Scan for the cell matching the given text and deliver its [x, y] coordinate at center. 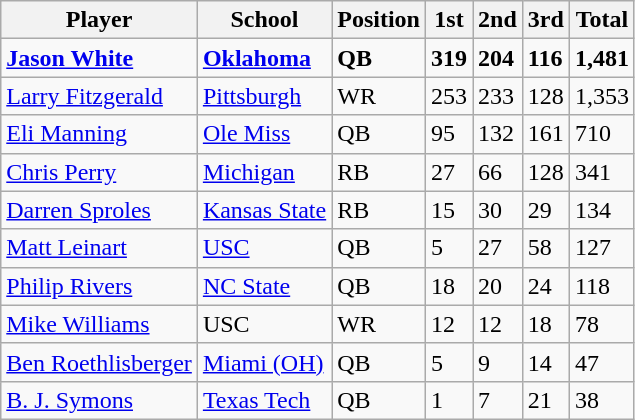
1,353 [602, 96]
1,481 [602, 58]
Oklahoma [264, 58]
319 [448, 58]
Pittsburgh [264, 96]
Player [100, 20]
161 [546, 134]
20 [498, 286]
30 [498, 210]
66 [498, 172]
7 [498, 400]
118 [602, 286]
Darren Sproles [100, 210]
Jason White [100, 58]
Miami (OH) [264, 362]
95 [448, 134]
233 [498, 96]
Michigan [264, 172]
58 [546, 248]
Chris Perry [100, 172]
132 [498, 134]
Philip Rivers [100, 286]
Mike Williams [100, 324]
NC State [264, 286]
9 [498, 362]
47 [602, 362]
21 [546, 400]
3rd [546, 20]
78 [602, 324]
Position [379, 20]
341 [602, 172]
2nd [498, 20]
24 [546, 286]
Total [602, 20]
14 [546, 362]
204 [498, 58]
15 [448, 210]
253 [448, 96]
710 [602, 134]
Larry Fitzgerald [100, 96]
29 [546, 210]
B. J. Symons [100, 400]
School [264, 20]
116 [546, 58]
38 [602, 400]
1 [448, 400]
127 [602, 248]
1st [448, 20]
Ole Miss [264, 134]
Ben Roethlisberger [100, 362]
Texas Tech [264, 400]
Kansas State [264, 210]
134 [602, 210]
Eli Manning [100, 134]
Matt Leinart [100, 248]
